From the cell containing the given text, extract its center point as (X, Y) coordinate. 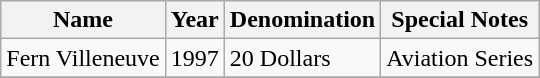
Name (83, 20)
Fern Villeneuve (83, 58)
Aviation Series (460, 58)
Special Notes (460, 20)
20 Dollars (302, 58)
1997 (194, 58)
Denomination (302, 20)
Year (194, 20)
